Find where the given text appears and provide that cell's center as [X, Y] coordinate. 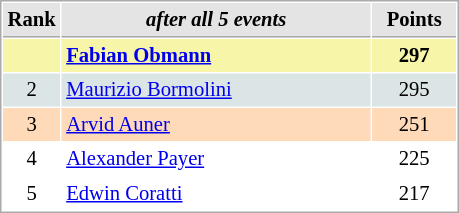
297 [414, 56]
217 [414, 194]
Alexander Payer [216, 158]
3 [32, 124]
4 [32, 158]
Arvid Auner [216, 124]
5 [32, 194]
225 [414, 158]
251 [414, 124]
2 [32, 90]
Rank [32, 20]
Points [414, 20]
Maurizio Bormolini [216, 90]
after all 5 events [216, 20]
Fabian Obmann [216, 56]
Edwin Coratti [216, 194]
295 [414, 90]
